Output the [x, y] coordinate of the center of the cell containing the given text.  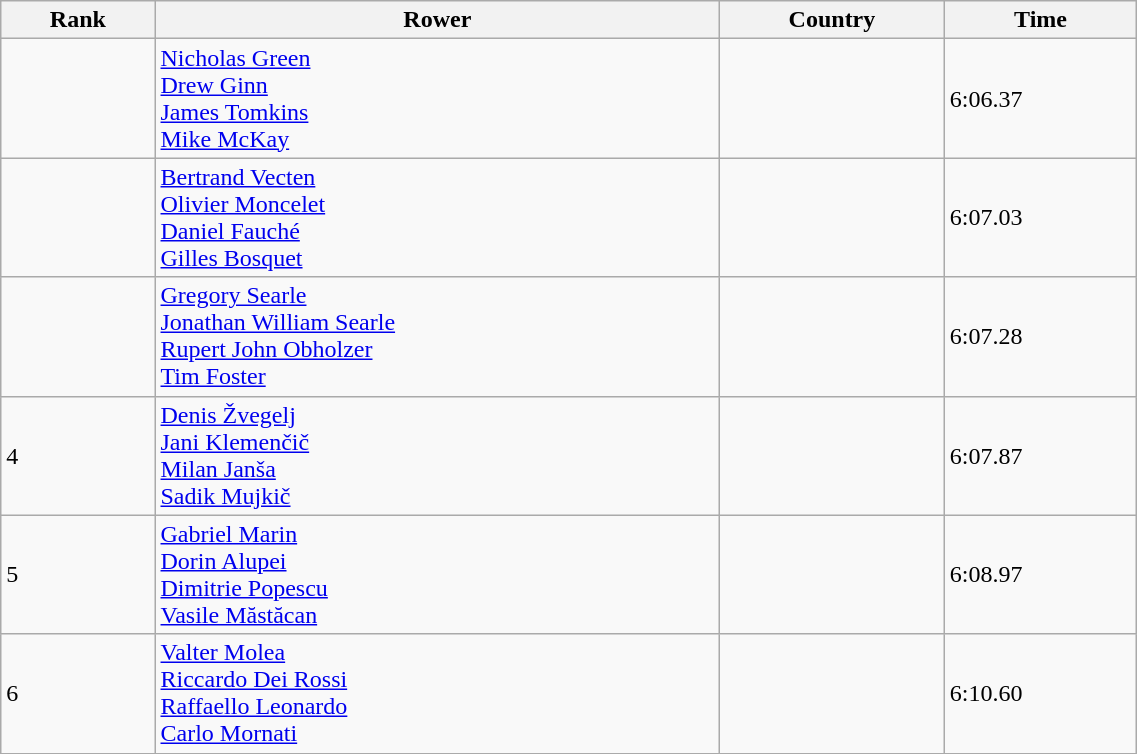
5 [78, 574]
Denis ŽvegeljJani KlemenčičMilan JanšaSadik Mujkič [438, 456]
6:08.97 [1040, 574]
Rank [78, 20]
Gabriel MarinDorin AlupeiDimitrie PopescuVasile Măstăcan [438, 574]
Gregory SearleJonathan William SearleRupert John ObholzerTim Foster [438, 336]
6:06.37 [1040, 98]
Nicholas GreenDrew GinnJames TomkinsMike McKay [438, 98]
Country [832, 20]
6:10.60 [1040, 694]
6 [78, 694]
Time [1040, 20]
Bertrand VectenOlivier MonceletDaniel FauchéGilles Bosquet [438, 218]
Valter MoleaRiccardo Dei RossiRaffaello LeonardoCarlo Mornati [438, 694]
Rower [438, 20]
6:07.28 [1040, 336]
6:07.03 [1040, 218]
6:07.87 [1040, 456]
4 [78, 456]
